Pinpoint the cell where the given text exists, returning its [x, y] midpoint coordinate. 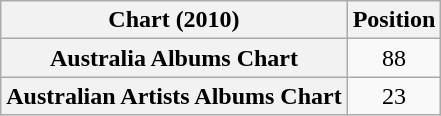
Position [394, 20]
23 [394, 96]
88 [394, 58]
Australia Albums Chart [174, 58]
Australian Artists Albums Chart [174, 96]
Chart (2010) [174, 20]
